Return [X, Y] of the center of cell containing provided text 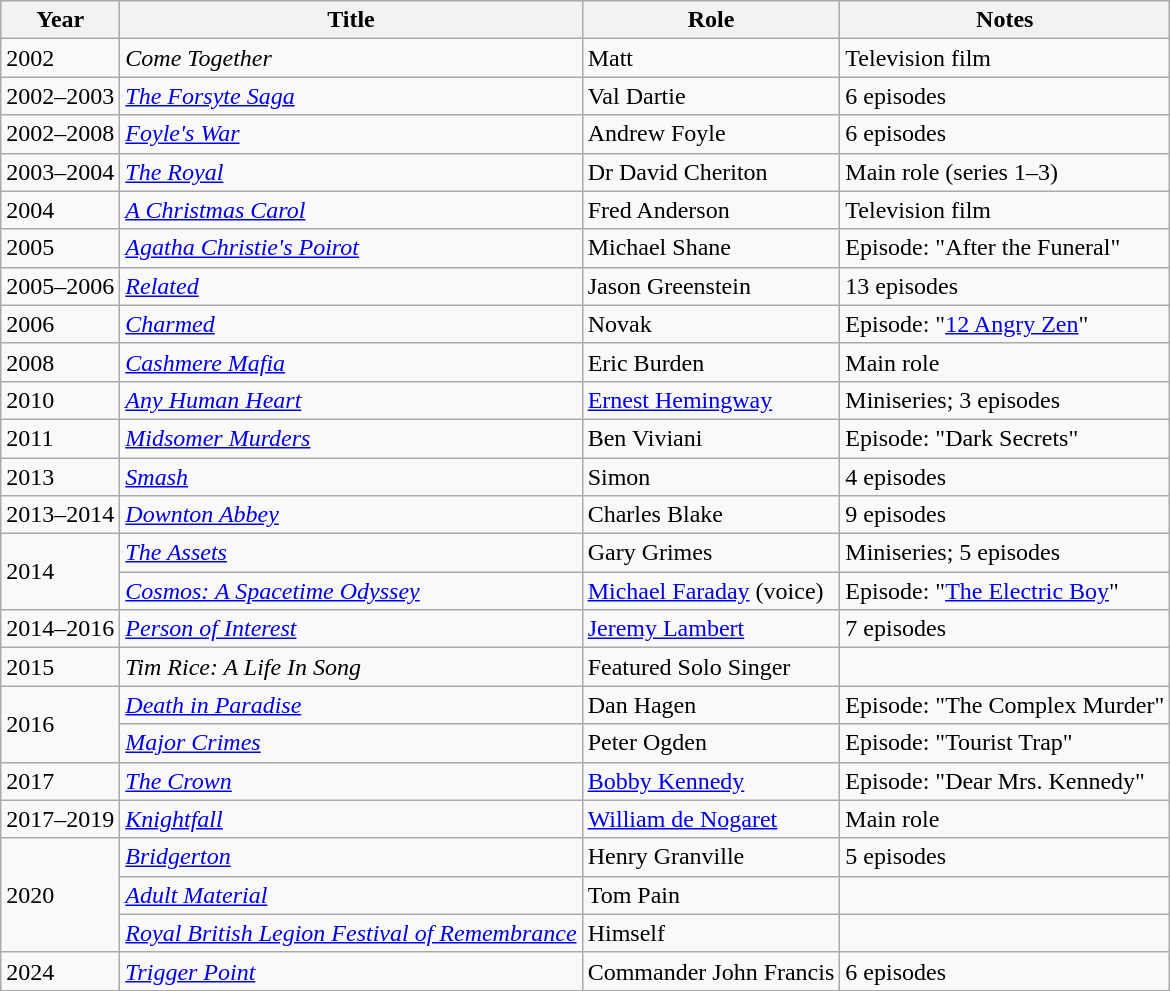
2017 [60, 781]
4 episodes [1005, 477]
Peter Ogden [711, 743]
The Forsyte Saga [351, 96]
Person of Interest [351, 629]
Gary Grimes [711, 553]
Foyle's War [351, 134]
Episode: "After the Funeral" [1005, 248]
Year [60, 20]
Michael Faraday (voice) [711, 591]
Episode: "Dark Secrets" [1005, 438]
Episode: "Dear Mrs. Kennedy" [1005, 781]
2002–2003 [60, 96]
2005 [60, 248]
Episode: "The Complex Murder" [1005, 705]
Commander John Francis [711, 971]
7 episodes [1005, 629]
Charmed [351, 324]
Knightfall [351, 819]
Episode: "12 Angry Zen" [1005, 324]
2005–2006 [60, 286]
2017–2019 [60, 819]
Any Human Heart [351, 400]
Title [351, 20]
The Assets [351, 553]
Episode: "The Electric Boy" [1005, 591]
Downton Abbey [351, 515]
Smash [351, 477]
The Crown [351, 781]
Henry Granville [711, 857]
Agatha Christie's Poirot [351, 248]
Miniseries; 3 episodes [1005, 400]
Val Dartie [711, 96]
Eric Burden [711, 362]
2013–2014 [60, 515]
William de Nogaret [711, 819]
5 episodes [1005, 857]
2003–2004 [60, 172]
2002–2008 [60, 134]
Main role (series 1–3) [1005, 172]
Major Crimes [351, 743]
Michael Shane [711, 248]
Cashmere Mafia [351, 362]
Bobby Kennedy [711, 781]
Charles Blake [711, 515]
2015 [60, 667]
2016 [60, 724]
Ben Viviani [711, 438]
2002 [60, 58]
2010 [60, 400]
Trigger Point [351, 971]
2011 [60, 438]
Ernest Hemingway [711, 400]
2008 [60, 362]
Dr David Cheriton [711, 172]
2006 [60, 324]
Notes [1005, 20]
Himself [711, 933]
Miniseries; 5 episodes [1005, 553]
Featured Solo Singer [711, 667]
Tom Pain [711, 895]
2024 [60, 971]
Tim Rice: A Life In Song [351, 667]
9 episodes [1005, 515]
2020 [60, 895]
2014–2016 [60, 629]
Midsomer Murders [351, 438]
A Christmas Carol [351, 210]
Jeremy Lambert [711, 629]
Death in Paradise [351, 705]
2014 [60, 572]
2013 [60, 477]
Andrew Foyle [711, 134]
13 episodes [1005, 286]
Simon [711, 477]
Related [351, 286]
Matt [711, 58]
2004 [60, 210]
Fred Anderson [711, 210]
Royal British Legion Festival of Remembrance [351, 933]
Adult Material [351, 895]
Bridgerton [351, 857]
Role [711, 20]
Dan Hagen [711, 705]
Jason Greenstein [711, 286]
Novak [711, 324]
The Royal [351, 172]
Episode: "Tourist Trap" [1005, 743]
Cosmos: A Spacetime Odyssey [351, 591]
Come Together [351, 58]
